For the text-containing cell, return its midpoint in [X, Y] coordinate format. 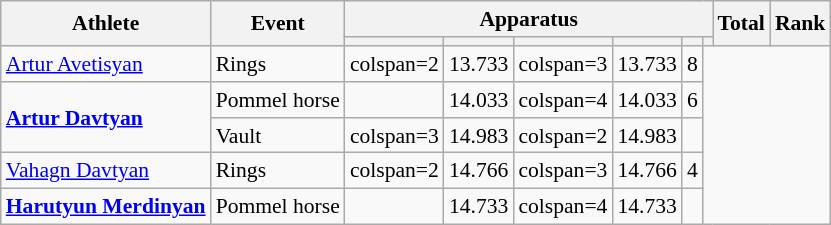
Apparatus [529, 19]
Athlete [106, 24]
Vahagn Davtyan [106, 171]
6 [692, 100]
Total [742, 24]
4 [692, 171]
Rank [800, 24]
Harutyun Merdinyan [106, 207]
Vault [278, 136]
8 [692, 64]
Event [278, 24]
Artur Davtyan [106, 118]
Artur Avetisyan [106, 64]
